Determine the (x, y) coordinate at the center of the cell enclosing the given text.  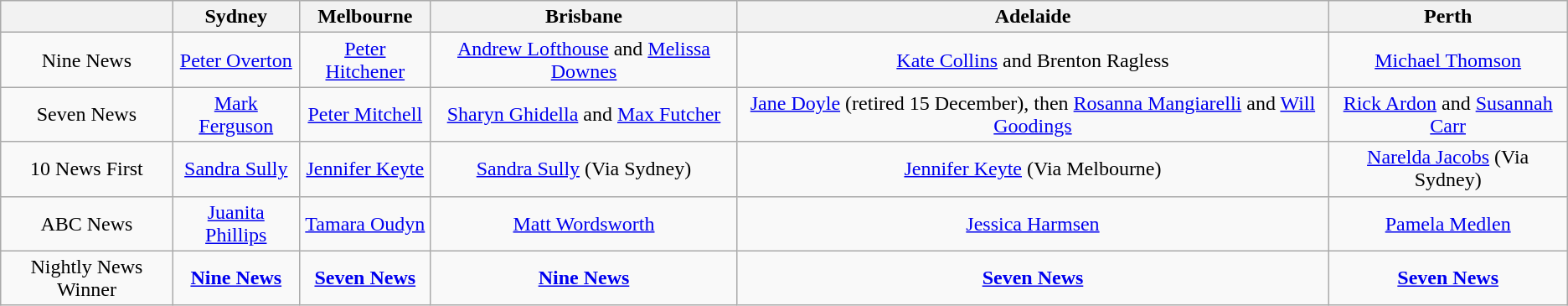
Nightly News Winner (87, 278)
Tamara Oudyn (365, 223)
Sandra Sully (Via Sydney) (584, 169)
Rick Ardon and Susannah Carr (1447, 114)
Peter Overton (236, 60)
10 News First (87, 169)
Perth (1447, 17)
Narelda Jacobs (Via Sydney) (1447, 169)
Michael Thomson (1447, 60)
Jane Doyle (retired 15 December), then Rosanna Mangiarelli and Will Goodings (1033, 114)
Jennifer Keyte (365, 169)
Mark Ferguson (236, 114)
Melbourne (365, 17)
Juanita Phillips (236, 223)
Matt Wordsworth (584, 223)
Pamela Medlen (1447, 223)
Peter Hitchener (365, 60)
ABC News (87, 223)
Adelaide (1033, 17)
Peter Mitchell (365, 114)
Jessica Harmsen (1033, 223)
Jennifer Keyte (Via Melbourne) (1033, 169)
Sharyn Ghidella and Max Futcher (584, 114)
Brisbane (584, 17)
Andrew Lofthouse and Melissa Downes (584, 60)
Sandra Sully (236, 169)
Sydney (236, 17)
Kate Collins and Brenton Ragless (1033, 60)
